Provide the [x, y] coordinate of the cell's center where the given text is located.  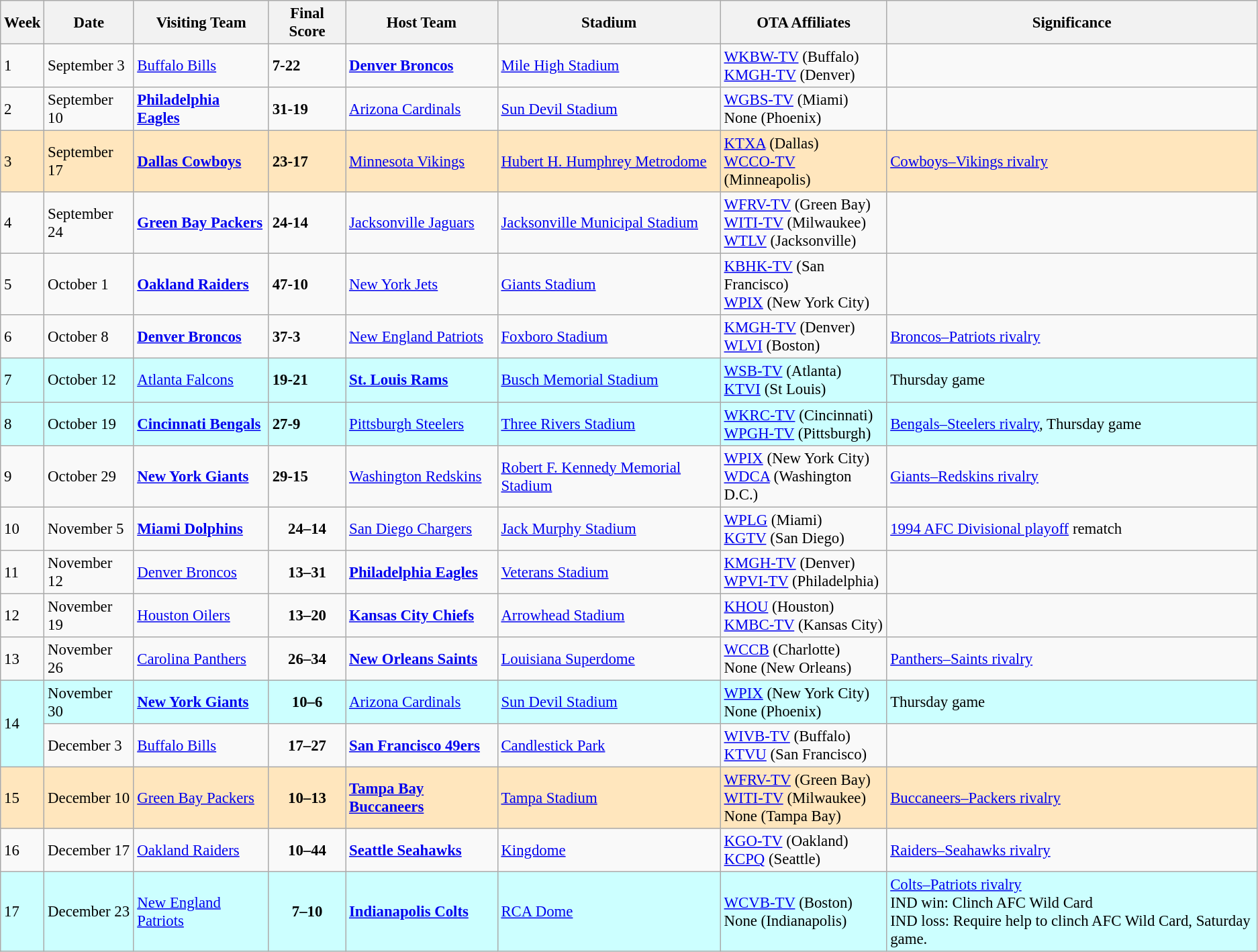
October 12 [89, 380]
14 [23, 724]
37-3 [307, 337]
Indianapolis Colts [422, 912]
16 [23, 850]
Busch Memorial Stadium [609, 380]
Jack Murphy Stadium [609, 529]
December 3 [89, 745]
Washington Redskins [422, 476]
November 26 [89, 659]
WKRC-TV (Cincinnati)WPGH-TV (Pittsburgh) [804, 424]
December 10 [89, 798]
KMGH-TV (Denver)WLVI (Boston) [804, 337]
4 [23, 223]
47-10 [307, 285]
24–14 [307, 529]
RCA Dome [609, 912]
17 [23, 912]
1994 AFC Divisional playoff rematch [1072, 529]
17–27 [307, 745]
Minnesota Vikings [422, 162]
Seattle Seahawks [422, 850]
Mile High Stadium [609, 66]
Raiders–Seahawks rivalry [1072, 850]
Week [23, 23]
19-21 [307, 380]
WSB-TV (Atlanta)KTVI (St Louis) [804, 380]
October 8 [89, 337]
New York Jets [422, 285]
Host Team [422, 23]
8 [23, 424]
September 3 [89, 66]
3 [23, 162]
WKBW-TV (Buffalo)KMGH-TV (Denver) [804, 66]
Jacksonville Municipal Stadium [609, 223]
Date [89, 23]
2 [23, 109]
Cincinnati Bengals [201, 424]
10 [23, 529]
WPIX (New York City)WDCA (Washington D.C.) [804, 476]
Three Rivers Stadium [609, 424]
September 10 [89, 109]
Kansas City Chiefs [422, 615]
Carolina Panthers [201, 659]
KBHK-TV (San Francisco)WPIX (New York City) [804, 285]
OTA Affiliates [804, 23]
Colts–Patriots rivalryIND win: Clinch AFC Wild CardIND loss: Require help to clinch AFC Wild Card, Saturday game. [1072, 912]
10–13 [307, 798]
KHOU (Houston)KMBC-TV (Kansas City) [804, 615]
7–10 [307, 912]
November 12 [89, 572]
Cowboys–Vikings rivalry [1072, 162]
13–20 [307, 615]
10–44 [307, 850]
December 23 [89, 912]
5 [23, 285]
KMGH-TV (Denver)WPVI-TV (Philadelphia) [804, 572]
6 [23, 337]
November 30 [89, 702]
Louisiana Superdome [609, 659]
Visiting Team [201, 23]
October 29 [89, 476]
San Francisco 49ers [422, 745]
WFRV-TV (Green Bay)WITI-TV (Milwaukee)None (Tampa Bay) [804, 798]
Tampa Stadium [609, 798]
WFRV-TV (Green Bay)WITI-TV (Milwaukee)WTLV (Jacksonville) [804, 223]
Kingdome [609, 850]
Buccaneers–Packers rivalry [1072, 798]
Arrowhead Stadium [609, 615]
WPIX (New York City)None (Phoenix) [804, 702]
23-17 [307, 162]
7-22 [307, 66]
7 [23, 380]
St. Louis Rams [422, 380]
KTXA (Dallas)WCCO-TV (Minneapolis) [804, 162]
27-9 [307, 424]
Final Score [307, 23]
Veterans Stadium [609, 572]
13–31 [307, 572]
Atlanta Falcons [201, 380]
Panthers–Saints rivalry [1072, 659]
24-14 [307, 223]
Bengals–Steelers rivalry, Thursday game [1072, 424]
New Orleans Saints [422, 659]
Giants Stadium [609, 285]
Foxboro Stadium [609, 337]
13 [23, 659]
WPLG (Miami)KGTV (San Diego) [804, 529]
Miami Dolphins [201, 529]
WIVB-TV (Buffalo)KTVU (San Francisco) [804, 745]
29-15 [307, 476]
26–34 [307, 659]
Jacksonville Jaguars [422, 223]
Candlestick Park [609, 745]
WCCB (Charlotte)None (New Orleans) [804, 659]
11 [23, 572]
October 1 [89, 285]
12 [23, 615]
Giants–Redskins rivalry [1072, 476]
September 17 [89, 162]
September 24 [89, 223]
October 19 [89, 424]
9 [23, 476]
Significance [1072, 23]
1 [23, 66]
15 [23, 798]
Houston Oilers [201, 615]
31-19 [307, 109]
November 19 [89, 615]
Hubert H. Humphrey Metrodome [609, 162]
Robert F. Kennedy Memorial Stadium [609, 476]
Stadium [609, 23]
10–6 [307, 702]
Dallas Cowboys [201, 162]
KGO-TV (Oakland)KCPQ (Seattle) [804, 850]
Broncos–Patriots rivalry [1072, 337]
Pittsburgh Steelers [422, 424]
WGBS-TV (Miami)None (Phoenix) [804, 109]
WCVB-TV (Boston)None (Indianapolis) [804, 912]
Tampa Bay Buccaneers [422, 798]
November 5 [89, 529]
San Diego Chargers [422, 529]
December 17 [89, 850]
